Return [x, y] of the center of cell containing provided text 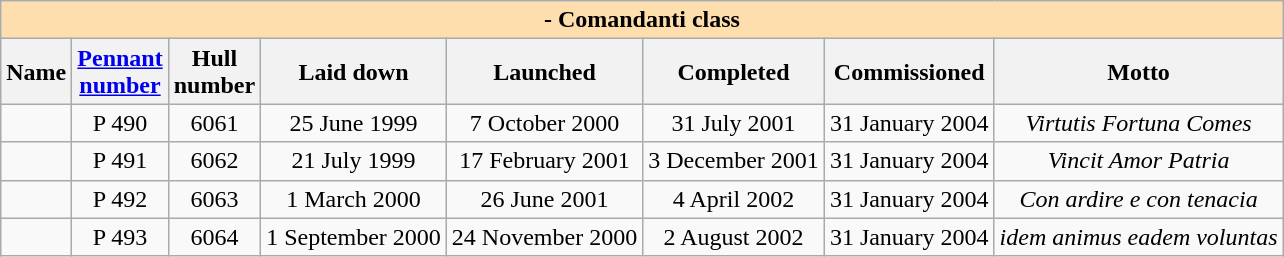
Hullnumber [214, 72]
2 August 2002 [734, 237]
6062 [214, 161]
Laid down [354, 72]
6063 [214, 199]
1 September 2000 [354, 237]
Completed [734, 72]
Vincit Amor Patria [1138, 161]
Name [36, 72]
P 491 [120, 161]
7 October 2000 [544, 123]
Con ardire e con tenacia [1138, 199]
P 493 [120, 237]
3 December 2001 [734, 161]
17 February 2001 [544, 161]
Commissioned [909, 72]
idem animus eadem voluntas [1138, 237]
6061 [214, 123]
21 July 1999 [354, 161]
Motto [1138, 72]
P 490 [120, 123]
24 November 2000 [544, 237]
4 April 2002 [734, 199]
Pennantnumber [120, 72]
Virtutis Fortuna Comes [1138, 123]
6064 [214, 237]
25 June 1999 [354, 123]
1 March 2000 [354, 199]
31 July 2001 [734, 123]
26 June 2001 [544, 199]
P 492 [120, 199]
Launched [544, 72]
- Comandanti class [642, 20]
